Return (X, Y) of the center of cell containing provided text 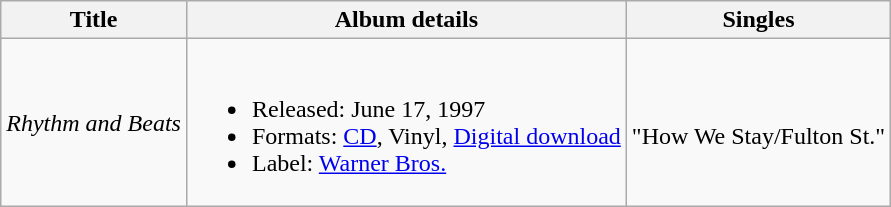
"How We Stay/Fulton St." (758, 122)
Singles (758, 20)
Title (94, 20)
Rhythm and Beats (94, 122)
Album details (406, 20)
Released: June 17, 1997Formats: CD, Vinyl, Digital downloadLabel: Warner Bros. (406, 122)
